For the text-containing cell, return its midpoint in [x, y] coordinate format. 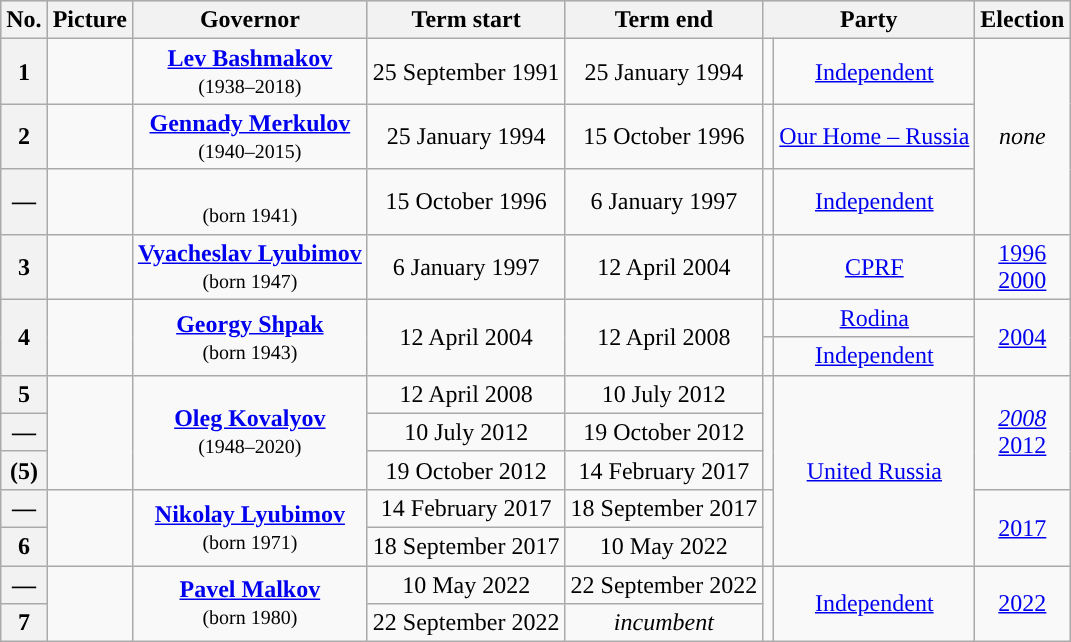
Party [869, 20]
Picture [90, 20]
Governor [250, 20]
United Russia [874, 470]
CPRF [874, 266]
Term end [664, 20]
Vyacheslav Lyubimov(born 1947) [250, 266]
Nikolay Lyubimov(born 1971) [250, 527]
Our Home – Russia [874, 136]
Rodina [874, 318]
Term start [466, 20]
Oleg Kovalyov(1948–2020) [250, 432]
(5) [24, 470]
5 [24, 394]
Georgy Shpak(born 1943) [250, 337]
19962000 [1022, 266]
3 [24, 266]
(born 1941) [250, 202]
2004 [1022, 337]
Pavel Malkov(born 1980) [250, 604]
incumbent [664, 623]
4 [24, 337]
1 [24, 72]
6 [24, 546]
7 [24, 623]
20082012 [1022, 432]
2022 [1022, 604]
none [1022, 136]
25 September 1991 [466, 72]
Gennady Merkulov(1940–2015) [250, 136]
Lev Bashmakov(1938–2018) [250, 72]
No. [24, 20]
Election [1022, 20]
2 [24, 136]
2017 [1022, 527]
